Find where the given text appears and provide that cell's center as (X, Y) coordinate. 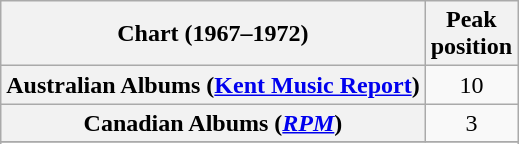
Australian Albums (Kent Music Report) (213, 85)
Peak position (471, 34)
10 (471, 85)
Chart (1967–1972) (213, 34)
3 (471, 123)
Canadian Albums (RPM) (213, 123)
